For the text-containing cell, return its midpoint in (X, Y) coordinate format. 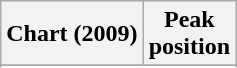
Chart (2009) (72, 34)
Peakposition (189, 34)
